Identify which cell holds the provided text, then report its (x, y) central coordinate. 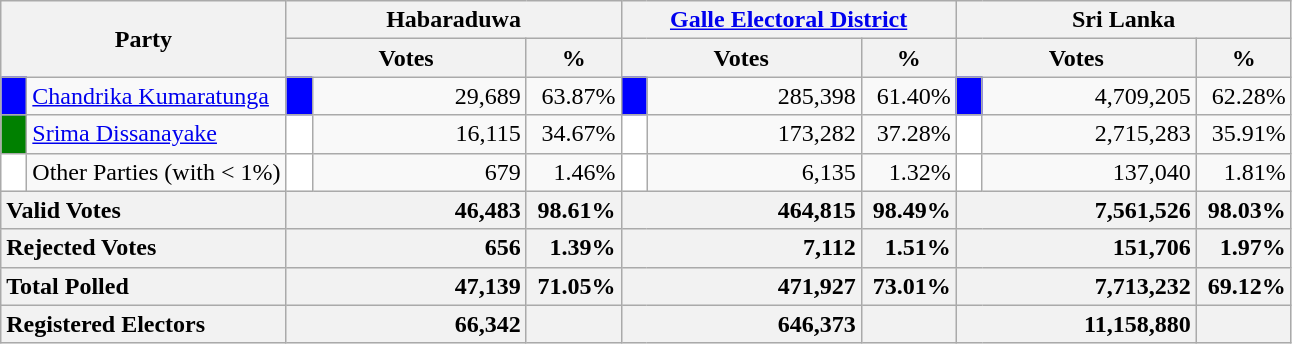
Rejected Votes (144, 248)
173,282 (754, 134)
98.03% (1244, 210)
679 (419, 172)
61.40% (908, 96)
471,927 (741, 286)
Party (144, 39)
7,112 (741, 248)
4,709,205 (1089, 96)
Other Parties (with < 1%) (156, 172)
464,815 (741, 210)
Chandrika Kumaratunga (156, 96)
16,115 (419, 134)
98.61% (574, 210)
Registered Electors (144, 324)
34.67% (574, 134)
66,342 (406, 324)
7,561,526 (1076, 210)
2,715,283 (1089, 134)
Srima Dissanayake (156, 134)
Total Polled (144, 286)
1.81% (1244, 172)
1.32% (908, 172)
73.01% (908, 286)
137,040 (1089, 172)
35.91% (1244, 134)
29,689 (419, 96)
47,139 (406, 286)
Habaraduwa (454, 20)
646,373 (741, 324)
11,158,880 (1076, 324)
1.46% (574, 172)
Valid Votes (144, 210)
98.49% (908, 210)
1.39% (574, 248)
285,398 (754, 96)
1.51% (908, 248)
Galle Electoral District (788, 20)
Sri Lanka (1124, 20)
7,713,232 (1076, 286)
69.12% (1244, 286)
46,483 (406, 210)
62.28% (1244, 96)
1.97% (1244, 248)
63.87% (574, 96)
71.05% (574, 286)
37.28% (908, 134)
656 (406, 248)
6,135 (754, 172)
151,706 (1076, 248)
